For the text-containing cell, return its midpoint in (x, y) coordinate format. 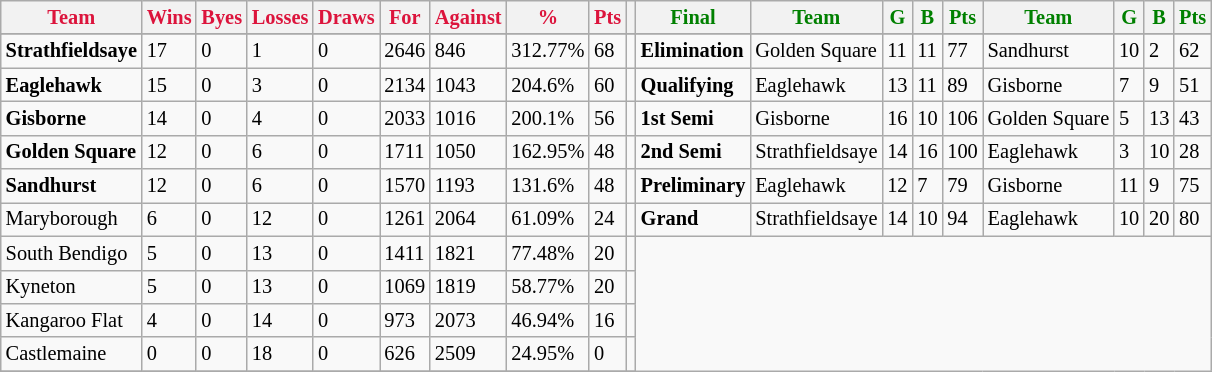
106 (962, 118)
1193 (468, 186)
Grand (694, 219)
2nd Semi (694, 152)
Preliminary (694, 186)
18 (280, 354)
Wins (170, 17)
Maryborough (72, 219)
1570 (405, 186)
2064 (468, 219)
1069 (405, 287)
61.09% (548, 219)
Elimination (694, 51)
626 (405, 354)
% (548, 17)
Final (694, 17)
Losses (280, 17)
2134 (405, 85)
51 (1192, 85)
17 (170, 51)
South Bendigo (72, 253)
94 (962, 219)
973 (405, 320)
For (405, 17)
Draws (346, 17)
2073 (468, 320)
Kyneton (72, 287)
1016 (468, 118)
1821 (468, 253)
68 (608, 51)
60 (608, 85)
1261 (405, 219)
2646 (405, 51)
Qualifying (694, 85)
Kangaroo Flat (72, 320)
Castlemaine (72, 354)
79 (962, 186)
75 (1192, 186)
162.95% (548, 152)
24 (608, 219)
Byes (221, 17)
62 (1192, 51)
Against (468, 17)
1819 (468, 287)
2 (1159, 51)
2033 (405, 118)
1711 (405, 152)
58.77% (548, 287)
1st Semi (694, 118)
846 (468, 51)
43 (1192, 118)
204.6% (548, 85)
46.94% (548, 320)
100 (962, 152)
131.6% (548, 186)
200.1% (548, 118)
56 (608, 118)
77 (962, 51)
89 (962, 85)
77.48% (548, 253)
80 (1192, 219)
1043 (468, 85)
1 (280, 51)
1411 (405, 253)
1050 (468, 152)
28 (1192, 152)
2509 (468, 354)
24.95% (548, 354)
312.77% (548, 51)
15 (170, 85)
